Determine the [X, Y] coordinate at the center of the cell enclosing the given text.  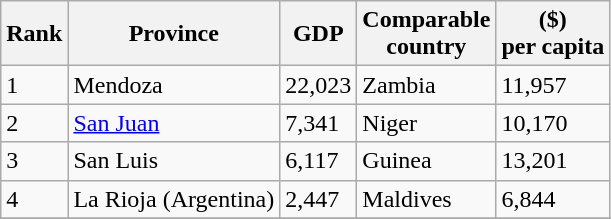
6,117 [318, 161]
Mendoza [174, 85]
Comparablecountry [426, 34]
Zambia [426, 85]
Rank [34, 34]
San Luis [174, 161]
Maldives [426, 199]
3 [34, 161]
GDP [318, 34]
11,957 [553, 85]
1 [34, 85]
($)per capita [553, 34]
7,341 [318, 123]
6,844 [553, 199]
Province [174, 34]
10,170 [553, 123]
La Rioja (Argentina) [174, 199]
San Juan [174, 123]
2,447 [318, 199]
4 [34, 199]
Niger [426, 123]
13,201 [553, 161]
Guinea [426, 161]
2 [34, 123]
22,023 [318, 85]
